Search for the cell housing the specified text and yield its [X, Y] center coordinate. 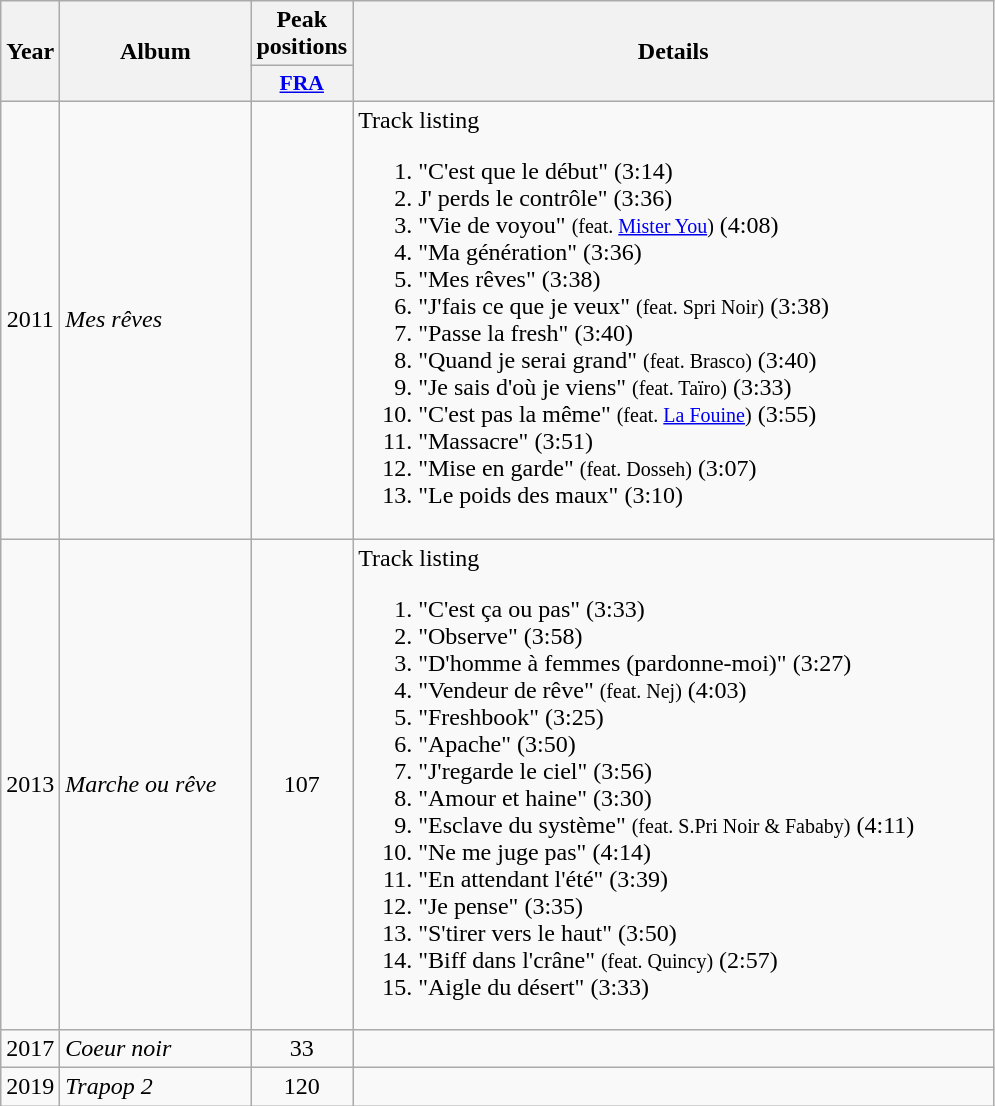
2013 [30, 784]
Peak positions [302, 34]
Details [674, 52]
Mes rêves [156, 320]
Trapop 2 [156, 1087]
2011 [30, 320]
Album [156, 52]
Coeur noir [156, 1049]
2017 [30, 1049]
33 [302, 1049]
FRA [302, 84]
2019 [30, 1087]
Year [30, 52]
Marche ou rêve [156, 784]
120 [302, 1087]
107 [302, 784]
